Provide the (x, y) coordinate of the cell's center where the given text is located.  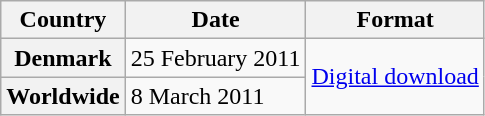
Format (395, 20)
8 March 2011 (216, 96)
25 February 2011 (216, 58)
Date (216, 20)
Worldwide (63, 96)
Country (63, 20)
Digital download (395, 77)
Denmark (63, 58)
